Return the [x, y] coordinate for the center point of the cell that contains the specified text.  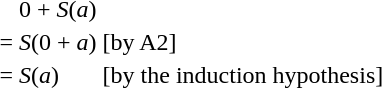
S(0 + a) [58, 42]
